Detect which cell encompasses the target text, then output its (X, Y) center coordinate. 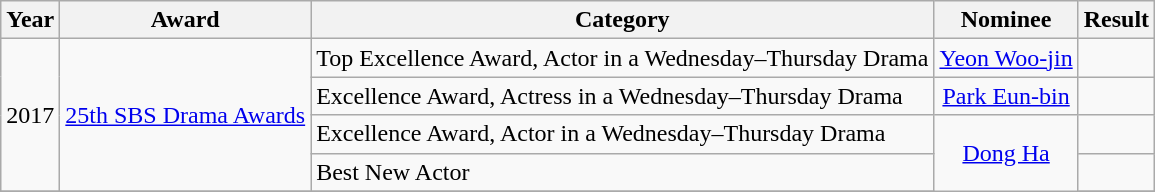
25th SBS Drama Awards (186, 115)
Yeon Woo-jin (1006, 58)
Category (622, 20)
Excellence Award, Actress in a Wednesday–Thursday Drama (622, 96)
Award (186, 20)
Excellence Award, Actor in a Wednesday–Thursday Drama (622, 134)
Year (30, 20)
2017 (30, 115)
Park Eun-bin (1006, 96)
Dong Ha (1006, 153)
Best New Actor (622, 172)
Nominee (1006, 20)
Result (1116, 20)
Top Excellence Award, Actor in a Wednesday–Thursday Drama (622, 58)
